Return the [X, Y] coordinate for the center point of the cell that contains the specified text.  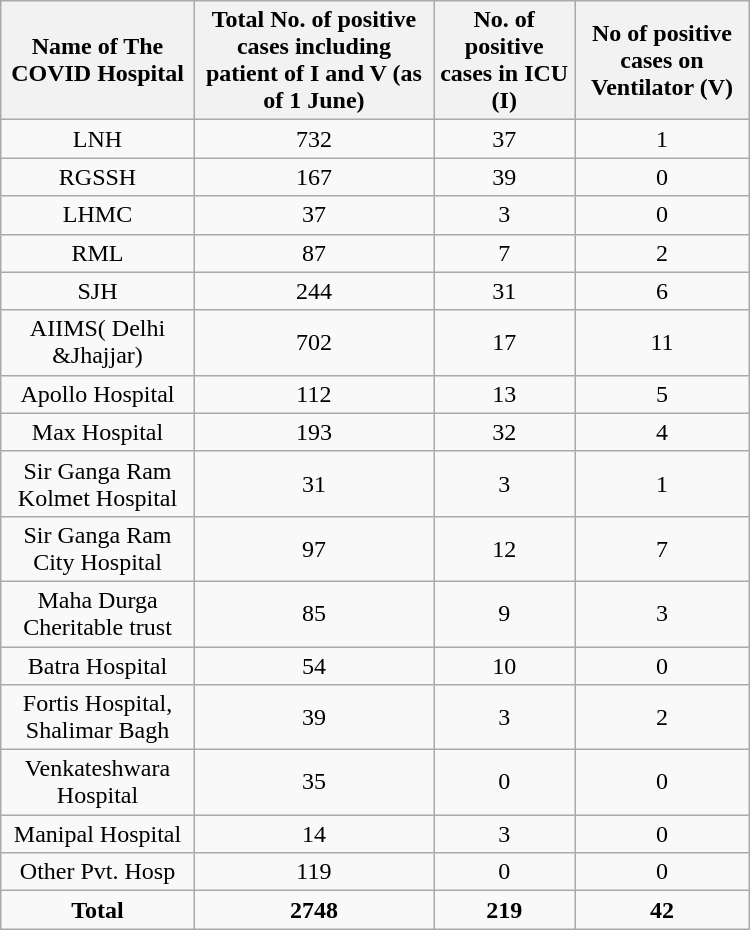
112 [314, 394]
13 [504, 394]
11 [662, 342]
RML [98, 253]
12 [504, 548]
No of positive cases on Ventilator (V) [662, 60]
Sir Ganga Ram Kolmet Hospital [98, 484]
Other Pvt. Hosp [98, 872]
6 [662, 291]
Apollo Hospital [98, 394]
97 [314, 548]
732 [314, 139]
SJH [98, 291]
17 [504, 342]
Total [98, 910]
54 [314, 665]
Batra Hospital [98, 665]
244 [314, 291]
10 [504, 665]
219 [504, 910]
LHMC [98, 215]
4 [662, 432]
702 [314, 342]
Maha Durga Cheritable trust [98, 614]
No. of positive cases in ICU (I) [504, 60]
Venkateshwara Hospital [98, 782]
14 [314, 834]
Total No. of positive cases including patient of I and V (as of 1 June) [314, 60]
87 [314, 253]
32 [504, 432]
Manipal Hospital [98, 834]
Sir Ganga Ram City Hospital [98, 548]
RGSSH [98, 177]
LNH [98, 139]
9 [504, 614]
167 [314, 177]
AIIMS( Delhi &Jhajjar) [98, 342]
5 [662, 394]
193 [314, 432]
Name of The COVID Hospital [98, 60]
42 [662, 910]
Max Hospital [98, 432]
35 [314, 782]
Fortis Hospital, Shalimar Bagh [98, 718]
85 [314, 614]
2748 [314, 910]
119 [314, 872]
